Return the (X, Y) coordinate for the center point of the cell that contains the specified text.  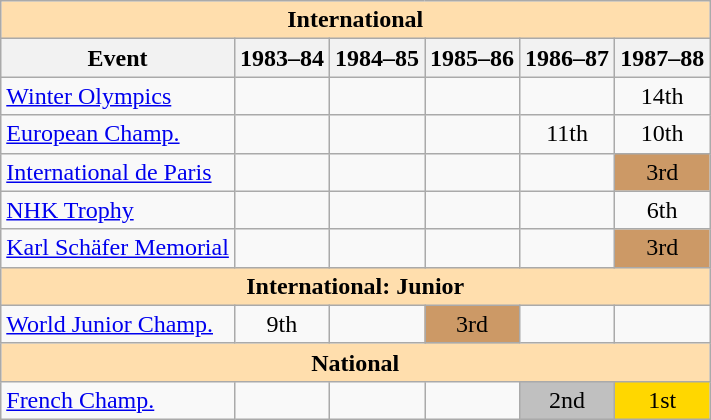
10th (662, 134)
Event (118, 58)
World Junior Champ. (118, 324)
National (356, 362)
1984–85 (376, 58)
11th (568, 134)
1983–84 (282, 58)
14th (662, 96)
1987–88 (662, 58)
6th (662, 210)
International: Junior (356, 286)
International (356, 20)
1985–86 (472, 58)
NHK Trophy (118, 210)
International de Paris (118, 172)
1986–87 (568, 58)
French Champ. (118, 400)
1st (662, 400)
2nd (568, 400)
Karl Schäfer Memorial (118, 248)
European Champ. (118, 134)
9th (282, 324)
Winter Olympics (118, 96)
